Locate the cell with the specified text and output its (X, Y) center coordinate. 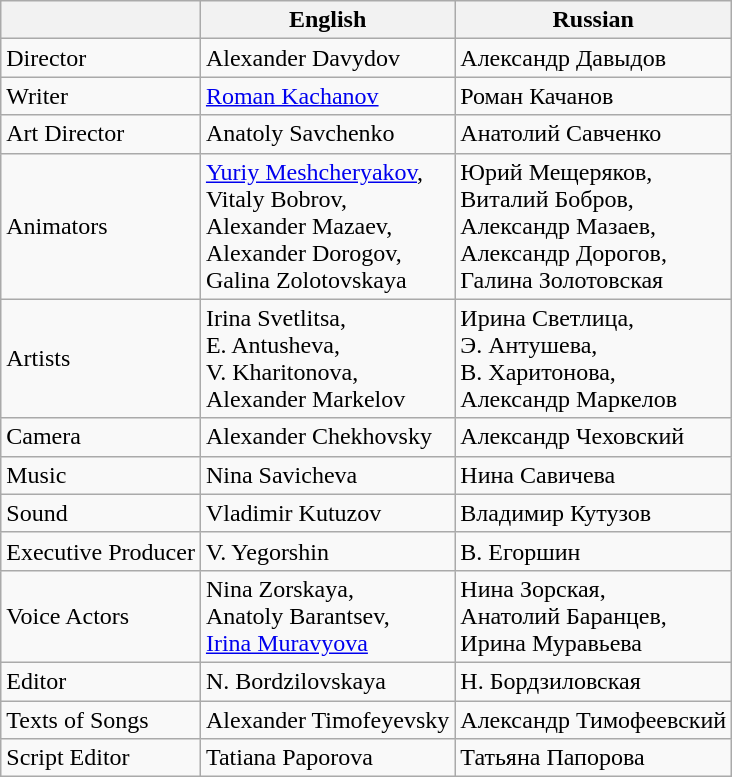
Nina Zorskaya, Anatoly Barantsev, Irina Muravyova (327, 616)
Script Editor (101, 758)
Animators (101, 226)
Music (101, 475)
Нина Зорская, Анатолий Баранцев, Ирина Муравьева (594, 616)
Art Director (101, 134)
Editor (101, 681)
Anatoly Savchenko (327, 134)
Татьяна Папорова (594, 758)
Russian (594, 20)
Владимир Кутузов (594, 513)
Tatiana Paporova (327, 758)
Nina Savicheva (327, 475)
Александр Давыдов (594, 58)
Sound (101, 513)
V. Yegorshin (327, 551)
Юрий Мещеряков, Виталий Бобров, Александр Мазаев, Александр Дорогов, Галина Золотовская (594, 226)
В. Егоршин (594, 551)
Александр Чеховский (594, 437)
Yuriy Meshcheryakov, Vitaly Bobrov, Alexander Mazaev, Alexander Dorogov, Galina Zolotovskaya (327, 226)
Executive Producer (101, 551)
Voice Actors (101, 616)
Нина Савичева (594, 475)
Роман Качанов (594, 96)
Ирина Светлица, Э. Антушева, В. Харитонова, Александр Маркелов (594, 358)
Alexander Davydov (327, 58)
Alexander Chekhovsky (327, 437)
Camera (101, 437)
Irina Svetlitsa, E. Antusheva, V. Kharitonova, Alexander Markelov (327, 358)
English (327, 20)
Writer (101, 96)
Alexander Timofeyevsky (327, 719)
N. Bordzilovskaya (327, 681)
Vladimir Kutuzov (327, 513)
Texts of Songs (101, 719)
Анатолий Савченко (594, 134)
Roman Kachanov (327, 96)
Artists (101, 358)
Александр Тимофеевский (594, 719)
Director (101, 58)
Н. Бордзиловская (594, 681)
